From the cell containing the given text, extract its center point as [X, Y] coordinate. 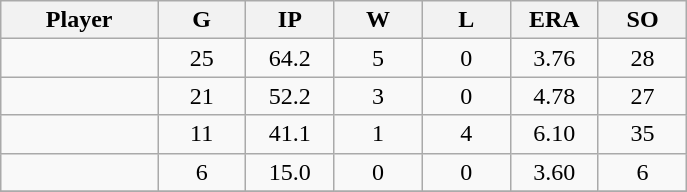
3.76 [554, 58]
4.78 [554, 96]
5 [378, 58]
41.1 [290, 134]
28 [642, 58]
6.10 [554, 134]
21 [202, 96]
IP [290, 20]
64.2 [290, 58]
4 [466, 134]
ERA [554, 20]
Player [80, 20]
27 [642, 96]
35 [642, 134]
W [378, 20]
L [466, 20]
11 [202, 134]
SO [642, 20]
3 [378, 96]
G [202, 20]
3.60 [554, 172]
25 [202, 58]
52.2 [290, 96]
15.0 [290, 172]
1 [378, 134]
